Detect which cell encompasses the target text, then output its (x, y) center coordinate. 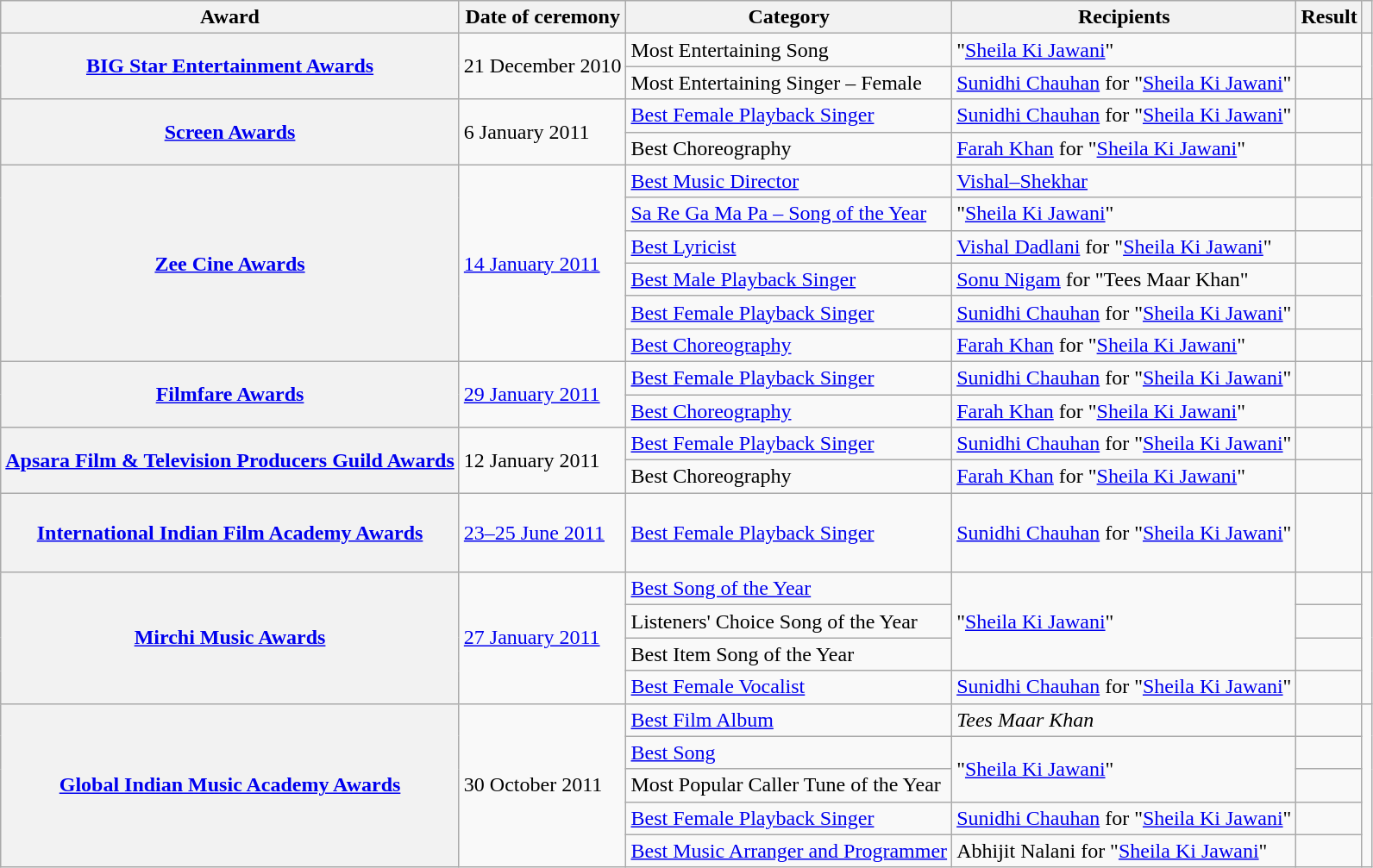
Best Male Playback Singer (789, 279)
12 January 2011 (542, 460)
Date of ceremony (542, 17)
Best Lyricist (789, 247)
Award (230, 17)
Most Entertaining Singer – Female (789, 83)
Tees Maar Khan (1125, 720)
Best Song of the Year (789, 589)
Category (789, 17)
29 January 2011 (542, 394)
Most Popular Caller Tune of the Year (789, 785)
Filmfare Awards (230, 394)
Apsara Film & Television Producers Guild Awards (230, 460)
Best Item Song of the Year (789, 654)
21 December 2010 (542, 66)
Sonu Nigam for "Tees Maar Khan" (1125, 279)
Screen Awards (230, 132)
International Indian Film Academy Awards (230, 533)
6 January 2011 (542, 132)
23–25 June 2011 (542, 533)
Best Music Director (789, 181)
Best Film Album (789, 720)
Sa Re Ga Ma Pa – Song of the Year (789, 214)
Vishal Dadlani for "Sheila Ki Jawani" (1125, 247)
Most Entertaining Song (789, 50)
Mirchi Music Awards (230, 638)
BIG Star Entertainment Awards (230, 66)
30 October 2011 (542, 785)
Abhijit Nalani for "Sheila Ki Jawani" (1125, 851)
Best Music Arranger and Programmer (789, 851)
Vishal–Shekhar (1125, 181)
Result (1329, 17)
14 January 2011 (542, 263)
Zee Cine Awards (230, 263)
Global Indian Music Academy Awards (230, 785)
27 January 2011 (542, 638)
Listeners' Choice Song of the Year (789, 621)
Best Song (789, 752)
Best Female Vocalist (789, 687)
Recipients (1125, 17)
